Capture the cell that displays the provided text and extract its (X, Y) central coordinate. 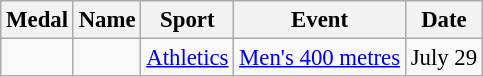
Men's 400 metres (320, 58)
Event (320, 20)
Name (107, 20)
July 29 (444, 58)
Medal (38, 20)
Date (444, 20)
Sport (188, 20)
Athletics (188, 58)
